Return (x, y) of the center of cell containing provided text 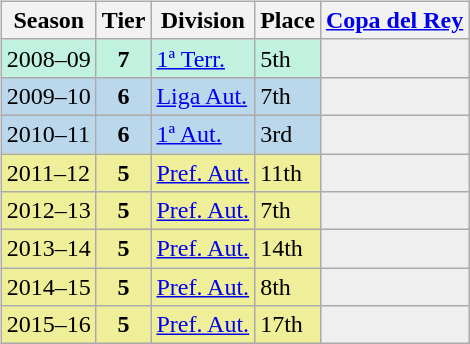
3rd (288, 134)
5th (288, 58)
11th (288, 173)
2015–16 (48, 325)
14th (288, 249)
Copa del Rey (394, 20)
Place (288, 20)
8th (288, 287)
2008–09 (48, 58)
2012–13 (48, 211)
1ª Terr. (203, 58)
Season (48, 20)
2013–14 (48, 249)
2009–10 (48, 96)
Division (203, 20)
17th (288, 325)
Liga Aut. (203, 96)
2014–15 (48, 287)
1ª Aut. (203, 134)
2010–11 (48, 134)
2011–12 (48, 173)
7 (124, 58)
Tier (124, 20)
